Find where the given text appears and provide that cell's center as [x, y] coordinate. 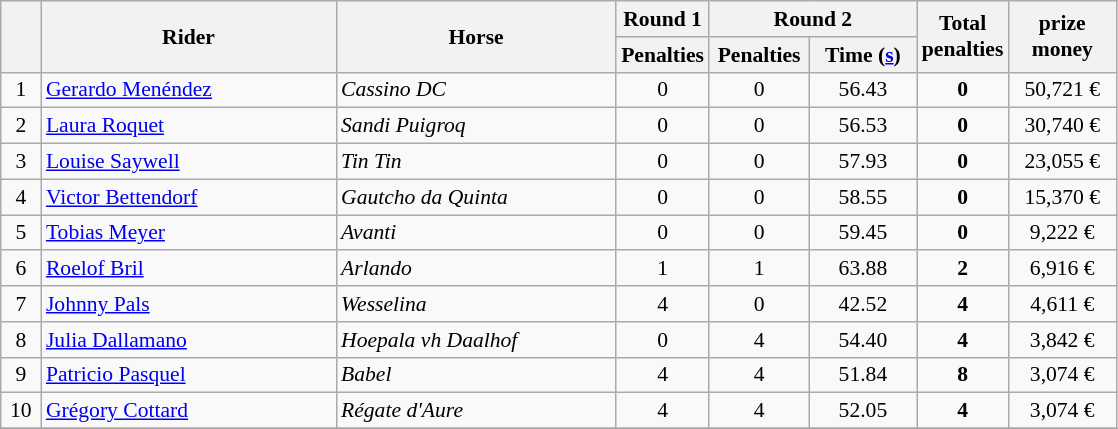
58.55 [863, 197]
51.84 [863, 375]
59.45 [863, 233]
Round 2 [813, 19]
Roelof Bril [188, 269]
Hoepala vh Daalhof [476, 340]
Johnny Pals [188, 304]
Victor Bettendorf [188, 197]
Grégory Cottard [188, 411]
Laura Roquet [188, 126]
Julia Dallamano [188, 340]
Avanti [476, 233]
Gautcho da Quinta [476, 197]
52.05 [863, 411]
Babel [476, 375]
Cassino DC [476, 90]
Wesselina [476, 304]
50,721 € [1062, 90]
7 [21, 304]
30,740 € [1062, 126]
3,842 € [1062, 340]
5 [21, 233]
56.43 [863, 90]
9,222 € [1062, 233]
prizemoney [1062, 36]
57.93 [863, 162]
Tin Tin [476, 162]
6,916 € [1062, 269]
3 [21, 162]
9 [21, 375]
Rider [188, 36]
Round 1 [662, 19]
Totalpenalties [963, 36]
56.53 [863, 126]
Arlando [476, 269]
42.52 [863, 304]
Sandi Puigroq [476, 126]
63.88 [863, 269]
54.40 [863, 340]
4,611 € [1062, 304]
Régate d'Aure [476, 411]
Horse [476, 36]
10 [21, 411]
23,055 € [1062, 162]
6 [21, 269]
Gerardo Menéndez [188, 90]
Patricio Pasquel [188, 375]
Tobias Meyer [188, 233]
Louise Saywell [188, 162]
15,370 € [1062, 197]
Time (s) [863, 55]
